Search for the cell housing the specified text and yield its [X, Y] center coordinate. 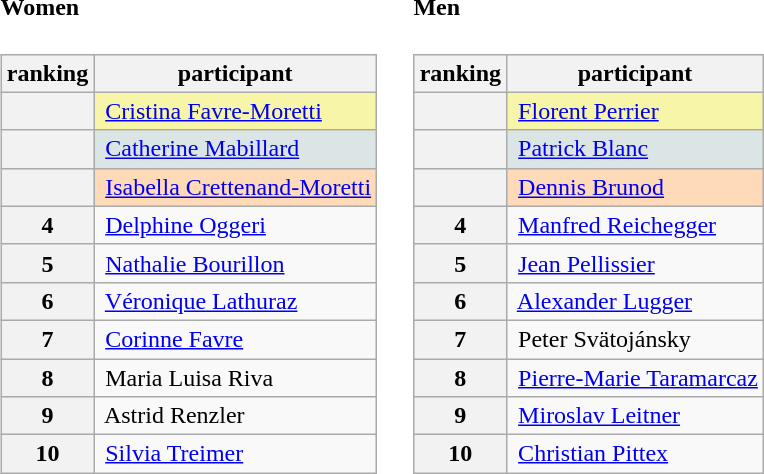
Miroslav Leitner [636, 416]
Silvia Treimer [236, 454]
Astrid Renzler [236, 416]
Isabella Crettenand-Moretti [236, 187]
Cristina Favre-Moretti [236, 111]
Catherine Mabillard [236, 149]
Manfred Reichegger [636, 225]
Alexander Lugger [636, 301]
Maria Luisa Riva [236, 378]
Christian Pittex [636, 454]
Corinne Favre [236, 339]
Patrick Blanc [636, 149]
Véronique Lathuraz [236, 301]
Jean Pellissier [636, 263]
Delphine Oggeri [236, 225]
Peter Svätojánsky [636, 339]
Nathalie Bourillon [236, 263]
Dennis Brunod [636, 187]
Pierre-Marie Taramarcaz [636, 378]
Florent Perrier [636, 111]
